Provide the [X, Y] coordinate of the cell's center where the given text is located.  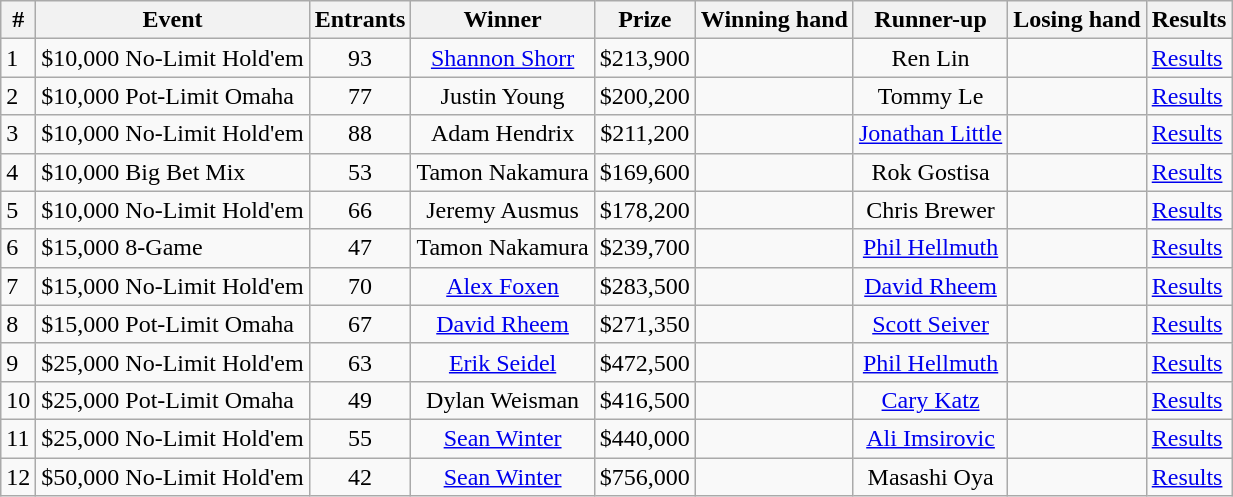
3 [18, 134]
Jonathan Little [930, 134]
49 [360, 400]
$10,000 Big Bet Mix [172, 172]
55 [360, 438]
$50,000 No-Limit Hold'em [172, 477]
Dylan Weisman [502, 400]
$283,500 [644, 286]
47 [360, 248]
Shannon Shorr [502, 58]
Runner-up [930, 20]
Ren Lin [930, 58]
70 [360, 286]
4 [18, 172]
Masashi Oya [930, 477]
Alex Foxen [502, 286]
Entrants [360, 20]
11 [18, 438]
$213,900 [644, 58]
6 [18, 248]
$472,500 [644, 362]
Erik Seidel [502, 362]
$416,500 [644, 400]
63 [360, 362]
88 [360, 134]
77 [360, 96]
$15,000 No-Limit Hold'em [172, 286]
53 [360, 172]
Ali Imsirovic [930, 438]
$756,000 [644, 477]
Cary Katz [930, 400]
Justin Young [502, 96]
$25,000 Pot-Limit Omaha [172, 400]
12 [18, 477]
$169,600 [644, 172]
8 [18, 324]
$15,000 Pot-Limit Omaha [172, 324]
$440,000 [644, 438]
$178,200 [644, 210]
67 [360, 324]
1 [18, 58]
Prize [644, 20]
Event [172, 20]
$200,200 [644, 96]
Rok Gostisa [930, 172]
42 [360, 477]
Adam Hendrix [502, 134]
7 [18, 286]
Winner [502, 20]
9 [18, 362]
# [18, 20]
2 [18, 96]
$10,000 Pot-Limit Omaha [172, 96]
$15,000 8-Game [172, 248]
93 [360, 58]
10 [18, 400]
$271,350 [644, 324]
Tommy Le [930, 96]
66 [360, 210]
Chris Brewer [930, 210]
Winning hand [774, 20]
$211,200 [644, 134]
Losing hand [1077, 20]
Scott Seiver [930, 324]
5 [18, 210]
$239,700 [644, 248]
Jeremy Ausmus [502, 210]
